From the cell containing the given text, extract its center point as (X, Y) coordinate. 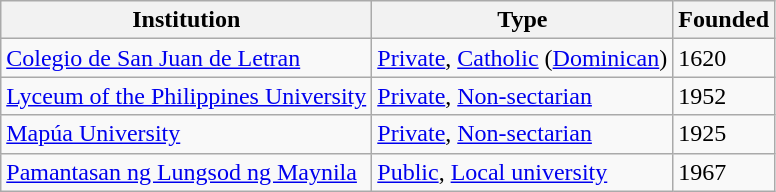
Mapúa University (186, 134)
Institution (186, 20)
Founded (724, 20)
Public, Local university (522, 172)
1967 (724, 172)
Private, Catholic (Dominican) (522, 58)
Pamantasan ng Lungsod ng Maynila (186, 172)
1952 (724, 96)
1925 (724, 134)
Type (522, 20)
Colegio de San Juan de Letran (186, 58)
1620 (724, 58)
Lyceum of the Philippines University (186, 96)
